Provide the [x, y] coordinate of the cell's center where the given text is located.  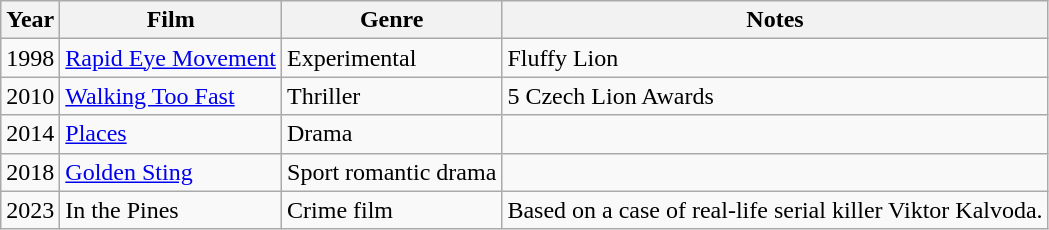
Rapid Eye Movement [171, 58]
Year [30, 20]
Golden Sting [171, 172]
Crime film [392, 210]
Walking Too Fast [171, 96]
5 Czech Lion Awards [775, 96]
Notes [775, 20]
2018 [30, 172]
Drama [392, 134]
In the Pines [171, 210]
1998 [30, 58]
2023 [30, 210]
Film [171, 20]
Fluffy Lion [775, 58]
Places [171, 134]
Based on a case of real-life serial killer Viktor Kalvoda. [775, 210]
2014 [30, 134]
Genre [392, 20]
Experimental [392, 58]
2010 [30, 96]
Sport romantic drama [392, 172]
Thriller [392, 96]
